Detect which cell encompasses the target text, then output its (X, Y) center coordinate. 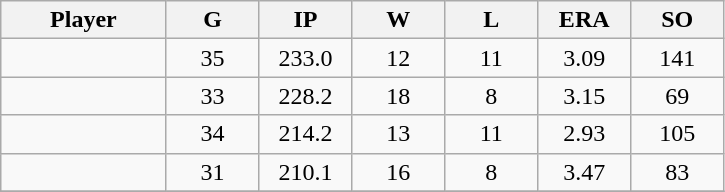
16 (398, 172)
SO (678, 20)
105 (678, 134)
L (492, 20)
Player (84, 20)
W (398, 20)
3.47 (584, 172)
214.2 (306, 134)
33 (212, 96)
G (212, 20)
3.15 (584, 96)
12 (398, 58)
3.09 (584, 58)
18 (398, 96)
ERA (584, 20)
34 (212, 134)
233.0 (306, 58)
83 (678, 172)
228.2 (306, 96)
69 (678, 96)
13 (398, 134)
35 (212, 58)
31 (212, 172)
2.93 (584, 134)
141 (678, 58)
210.1 (306, 172)
IP (306, 20)
